Capture the cell that displays the provided text and extract its (X, Y) central coordinate. 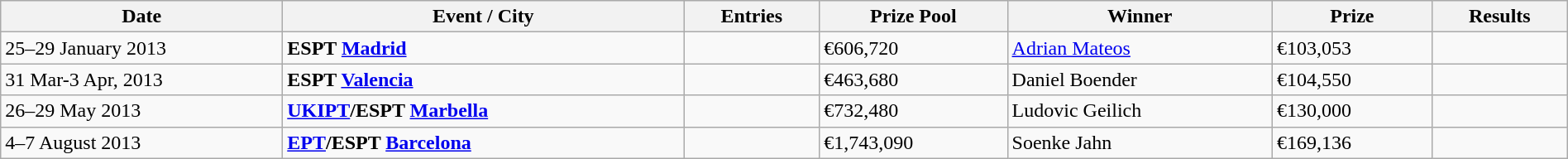
€169,136 (1351, 142)
€606,720 (913, 48)
ESPT Valencia (483, 79)
Ludovic Geilich (1140, 111)
€104,550 (1351, 79)
25–29 January 2013 (142, 48)
Entries (752, 17)
UKIPT/ESPT Marbella (483, 111)
Event / City (483, 17)
Prize Pool (913, 17)
€463,680 (913, 79)
26–29 May 2013 (142, 111)
Winner (1140, 17)
4–7 August 2013 (142, 142)
Adrian Mateos (1140, 48)
31 Mar-3 Apr, 2013 (142, 79)
Daniel Boender (1140, 79)
Results (1499, 17)
Prize (1351, 17)
€732,480 (913, 111)
Soenke Jahn (1140, 142)
€1,743,090 (913, 142)
Date (142, 17)
EPT/ESPT Barcelona (483, 142)
ESPT Madrid (483, 48)
€103,053 (1351, 48)
€130,000 (1351, 111)
